Scan for the cell matching the given text and deliver its [x, y] coordinate at center. 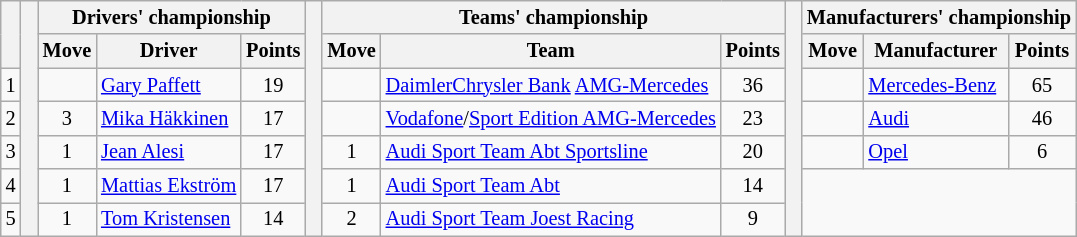
9 [753, 219]
Vodafone/Sport Edition AMG-Mercedes [551, 118]
Mercedes-Benz [936, 85]
23 [753, 118]
Team [551, 51]
Mattias Ekström [168, 186]
Audi [936, 118]
Drivers' championship [172, 17]
Opel [936, 152]
20 [753, 152]
Gary Paffett [168, 85]
Mika Häkkinen [168, 118]
Manufacturer [936, 51]
19 [273, 85]
4 [11, 186]
Audi Sport Team Joest Racing [551, 219]
6 [1042, 152]
Tom Kristensen [168, 219]
Teams' championship [553, 17]
Manufacturers' championship [939, 17]
DaimlerChrysler Bank AMG-Mercedes [551, 85]
5 [11, 219]
Audi Sport Team Abt [551, 186]
Jean Alesi [168, 152]
Driver [168, 51]
Audi Sport Team Abt Sportsline [551, 152]
65 [1042, 85]
36 [753, 85]
46 [1042, 118]
